Return the (X, Y) coordinate for the center point of the cell that contains the specified text.  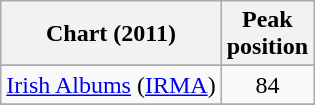
Irish Albums (IRMA) (111, 85)
Chart (2011) (111, 34)
Peakposition (267, 34)
84 (267, 85)
